Extract the (X, Y) coordinate from the center of the cell holding the provided text.  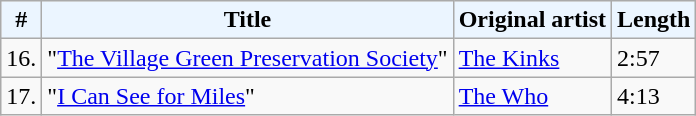
Original artist (532, 20)
16. (22, 58)
2:57 (654, 58)
The Kinks (532, 58)
Length (654, 20)
The Who (532, 96)
"The Village Green Preservation Society" (248, 58)
17. (22, 96)
"I Can See for Miles" (248, 96)
4:13 (654, 96)
Title (248, 20)
# (22, 20)
